Find where the given text appears and provide that cell's center as [X, Y] coordinate. 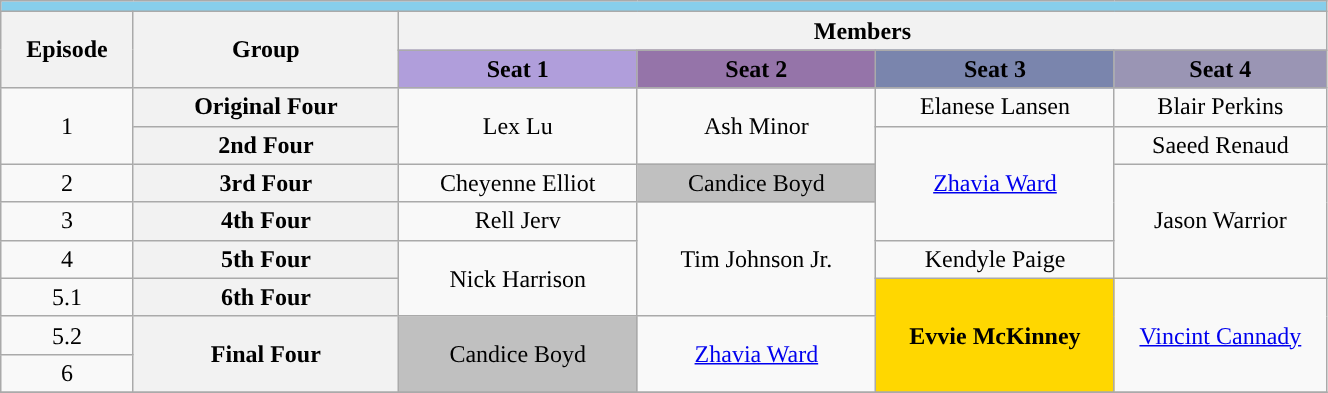
Original Four [266, 107]
2nd Four [266, 145]
Seat 2 [756, 69]
Jason Warrior [1220, 221]
4 [68, 259]
6 [68, 373]
Seat 4 [1220, 69]
Evvie McKinney [996, 335]
5.1 [68, 297]
Blair Perkins [1220, 107]
Ash Minor [756, 126]
5th Four [266, 259]
Members [862, 31]
2 [68, 183]
Lex Lu [518, 126]
4th Four [266, 221]
3rd Four [266, 183]
1 [68, 126]
Seat 1 [518, 69]
Kendyle Paige [996, 259]
5.2 [68, 335]
Seat 3 [996, 69]
3 [68, 221]
Group [266, 50]
Vincint Cannady [1220, 335]
Rell Jerv [518, 221]
Tim Johnson Jr. [756, 259]
Episode [68, 50]
Saeed Renaud [1220, 145]
Nick Harrison [518, 278]
Final Four [266, 354]
Elanese Lansen [996, 107]
Cheyenne Elliot [518, 183]
6th Four [266, 297]
